From the cell containing the given text, extract its center point as [X, Y] coordinate. 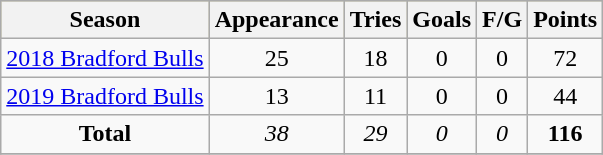
29 [376, 134]
25 [276, 58]
Points [566, 20]
Tries [376, 20]
18 [376, 58]
116 [566, 134]
Goals [442, 20]
11 [376, 96]
Total [105, 134]
13 [276, 96]
2018 Bradford Bulls [105, 58]
Appearance [276, 20]
44 [566, 96]
38 [276, 134]
Season [105, 20]
72 [566, 58]
F/G [502, 20]
2019 Bradford Bulls [105, 96]
